Output the [x, y] coordinate of the center of the cell containing the given text.  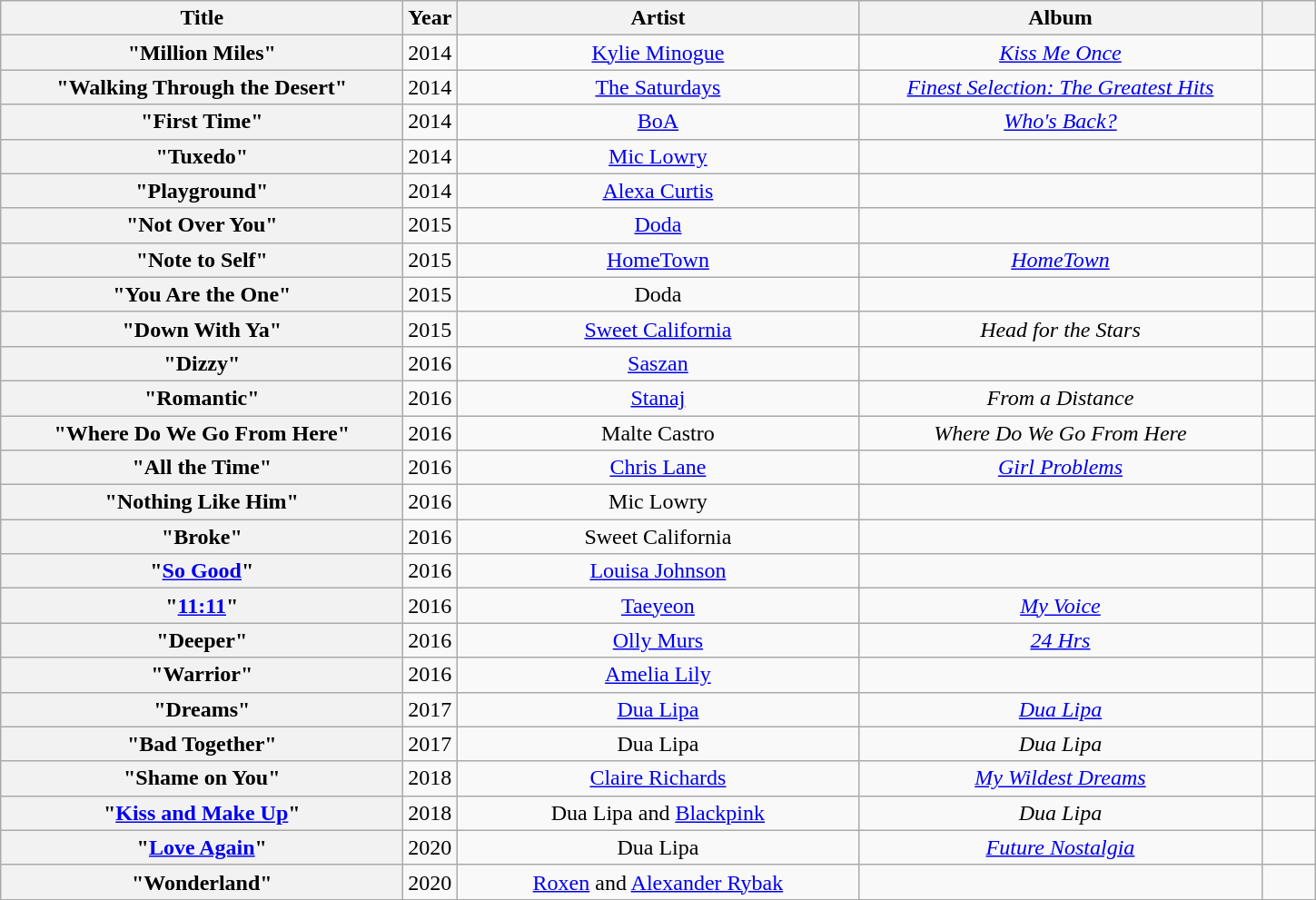
Head for the Stars [1061, 329]
Where Do We Go From Here [1061, 433]
Artist [658, 18]
Future Nostalgia [1061, 847]
"So Good" [202, 571]
My Wildest Dreams [1061, 778]
Kiss Me Once [1061, 53]
Dua Lipa and Blackpink [658, 813]
"Broke" [202, 537]
Finest Selection: The Greatest Hits [1061, 87]
Roxen and Alexander Rybak [658, 882]
"Walking Through the Desert" [202, 87]
Amelia Lily [658, 675]
"Million Miles" [202, 53]
"Dreams" [202, 709]
Saszan [658, 363]
"Dizzy" [202, 363]
Claire Richards [658, 778]
Olly Murs [658, 640]
"Down With Ya" [202, 329]
Louisa Johnson [658, 571]
Chris Lane [658, 468]
Girl Problems [1061, 468]
Album [1061, 18]
"Romantic" [202, 398]
Year [430, 18]
"Playground" [202, 191]
Taeyeon [658, 606]
"Bad Together" [202, 744]
"11:11" [202, 606]
"All the Time" [202, 468]
"Wonderland" [202, 882]
Stanaj [658, 398]
"Kiss and Make Up" [202, 813]
"Note to Self" [202, 260]
Who's Back? [1061, 122]
Title [202, 18]
The Saturdays [658, 87]
From a Distance [1061, 398]
"Shame on You" [202, 778]
"Deeper" [202, 640]
24 Hrs [1061, 640]
"Love Again" [202, 847]
"Nothing Like Him" [202, 502]
Kylie Minogue [658, 53]
Malte Castro [658, 433]
"Warrior" [202, 675]
Alexa Curtis [658, 191]
"You Are the One" [202, 294]
My Voice [1061, 606]
"Not Over You" [202, 225]
"First Time" [202, 122]
BoA [658, 122]
"Tuxedo" [202, 156]
"Where Do We Go From Here" [202, 433]
